Search for the cell housing the specified text and yield its [x, y] center coordinate. 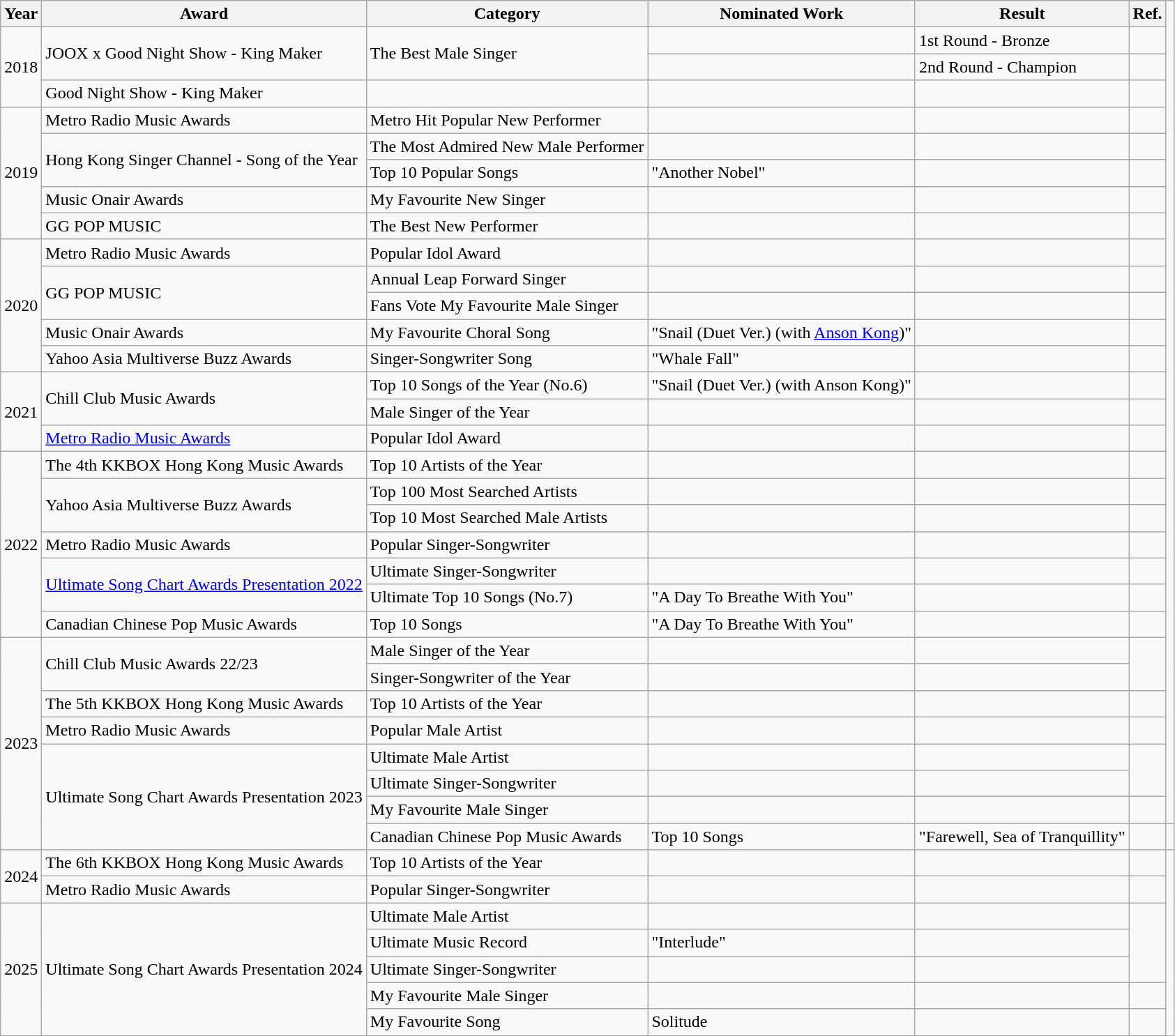
Top 100 Most Searched Artists [507, 492]
Top 10 Songs of the Year (No.6) [507, 386]
Award [204, 14]
Fans Vote My Favourite Male Singer [507, 305]
The Best New Performer [507, 226]
"Interlude" [782, 943]
The Best Male Singer [507, 54]
My Favourite Song [507, 1022]
"Farewell, Sea of Tranquillity" [1022, 837]
2025 [21, 969]
Singer-Songwriter of the Year [507, 677]
2018 [21, 67]
Good Night Show - King Maker [204, 93]
Year [21, 14]
JOOX x Good Night Show - King Maker [204, 54]
My Favourite New Singer [507, 199]
Annual Leap Forward Singer [507, 279]
Singer-Songwriter Song [507, 359]
Solitude [782, 1022]
The 5th KKBOX Hong Kong Music Awards [204, 703]
The 4th KKBOX Hong Kong Music Awards [204, 465]
Ultimate Music Record [507, 943]
Chill Club Music Awards 22/23 [204, 664]
Top 10 Most Searched Male Artists [507, 518]
Ultimate Song Chart Awards Presentation 2022 [204, 584]
"Another Nobel" [782, 173]
2020 [21, 305]
Ultimate Top 10 Songs (No.7) [507, 597]
Category [507, 14]
Top 10 Popular Songs [507, 173]
The Most Admired New Male Performer [507, 146]
1st Round - Bronze [1022, 40]
The 6th KKBOX Hong Kong Music Awards [204, 863]
2023 [21, 743]
Nominated Work [782, 14]
2nd Round - Champion [1022, 67]
"Whale Fall" [782, 359]
Metro Hit Popular New Performer [507, 120]
2021 [21, 412]
Ultimate Song Chart Awards Presentation 2024 [204, 969]
2022 [21, 544]
Chill Club Music Awards [204, 399]
My Favourite Choral Song [507, 333]
Ref. [1148, 14]
2024 [21, 876]
2019 [21, 173]
Ultimate Song Chart Awards Presentation 2023 [204, 796]
Hong Kong Singer Channel - Song of the Year [204, 160]
Popular Male Artist [507, 730]
Result [1022, 14]
